Pinpoint the cell where the given text exists, returning its (X, Y) midpoint coordinate. 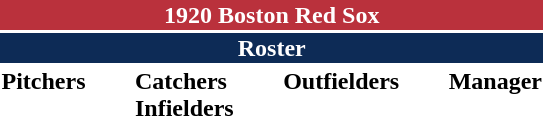
1920 Boston Red Sox (272, 15)
Roster (272, 48)
